Detect which cell encompasses the target text, then output its (x, y) center coordinate. 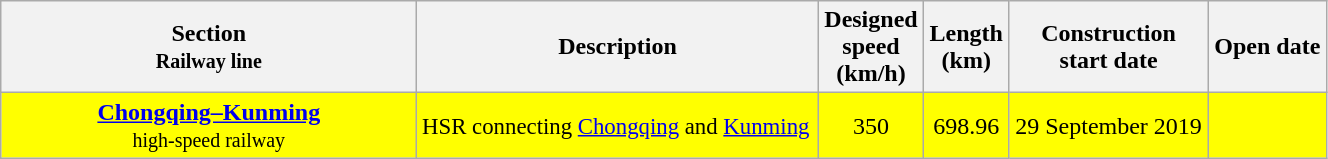
Description (618, 47)
Construction start date (1108, 47)
Open date (1267, 47)
Length (km) (966, 47)
Designed speed (km/h) (870, 47)
HSR connecting Chongqing and Kunming (618, 126)
Section Railway line (209, 47)
29 September 2019 (1108, 126)
698.96 (966, 126)
Chongqing–Kunming high-speed railway (209, 126)
350 (870, 126)
